Identify which cell holds the provided text, then report its (x, y) central coordinate. 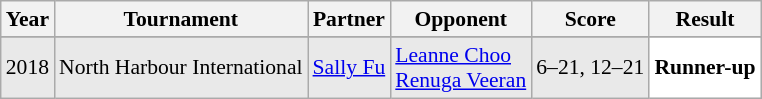
Tournament (181, 19)
2018 (28, 68)
6–21, 12–21 (590, 68)
Score (590, 19)
Partner (350, 19)
Runner-up (704, 68)
Result (704, 19)
North Harbour International (181, 68)
Year (28, 19)
Opponent (460, 19)
Sally Fu (350, 68)
Leanne Choo Renuga Veeran (460, 68)
